Return [x, y] of the center of cell containing provided text 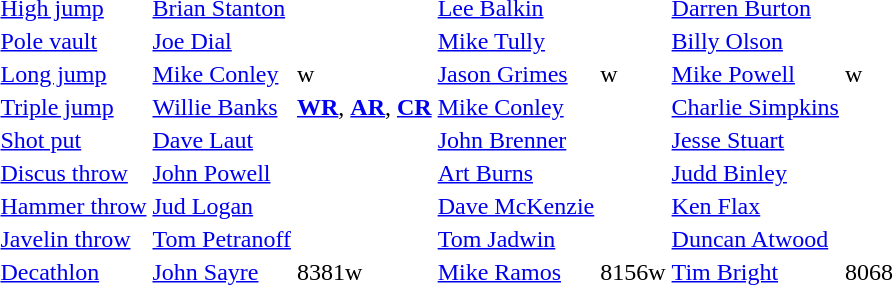
Mike Powell [755, 74]
Jason Grimes [516, 74]
Dave Laut [222, 140]
Charlie Simpkins [755, 107]
WR, AR, CR [364, 107]
Art Burns [516, 173]
Duncan Atwood [755, 239]
Ken Flax [755, 206]
John Brenner [516, 140]
Judd Binley [755, 173]
Dave McKenzie [516, 206]
Jud Logan [222, 206]
Tom Jadwin [516, 239]
John Powell [222, 173]
Mike Tully [516, 41]
Joe Dial [222, 41]
Willie Banks [222, 107]
Jesse Stuart [755, 140]
Tom Petranoff [222, 239]
Billy Olson [755, 41]
